From the cell containing the given text, extract its center point as (X, Y) coordinate. 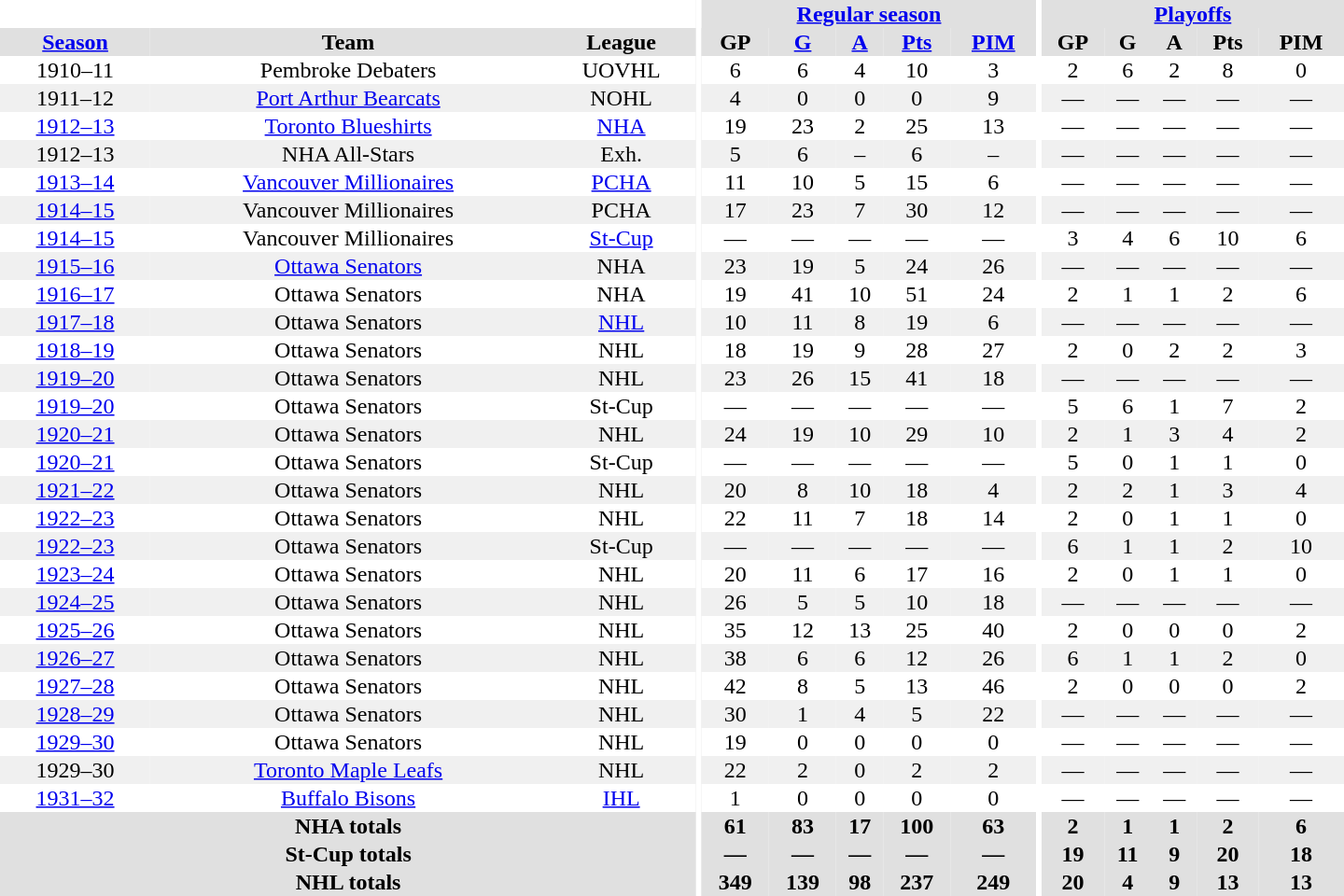
46 (993, 686)
Toronto Blueshirts (348, 126)
Buffalo Bisons (348, 798)
237 (917, 882)
98 (860, 882)
1931–32 (75, 798)
16 (993, 574)
NHL totals (348, 882)
28 (917, 350)
UOVHL (622, 70)
349 (735, 882)
Season (75, 42)
1913–14 (75, 182)
Team (348, 42)
NHA totals (348, 826)
63 (993, 826)
35 (735, 630)
NOHL (622, 98)
Port Arthur Bearcats (348, 98)
100 (917, 826)
29 (917, 434)
139 (803, 882)
1924–25 (75, 602)
1921–22 (75, 490)
1918–19 (75, 350)
1915–16 (75, 266)
249 (993, 882)
St-Cup totals (348, 854)
1926–27 (75, 658)
1928–29 (75, 714)
42 (735, 686)
1911–12 (75, 98)
League (622, 42)
40 (993, 630)
61 (735, 826)
NHA All-Stars (348, 154)
Exh. (622, 154)
1916–17 (75, 294)
Toronto Maple Leafs (348, 770)
14 (993, 518)
Pembroke Debaters (348, 70)
1910–11 (75, 70)
Regular season (870, 14)
1917–18 (75, 322)
IHL (622, 798)
38 (735, 658)
1925–26 (75, 630)
Playoffs (1193, 14)
1923–24 (75, 574)
51 (917, 294)
27 (993, 350)
1927–28 (75, 686)
83 (803, 826)
